Search for the cell housing the specified text and yield its [x, y] center coordinate. 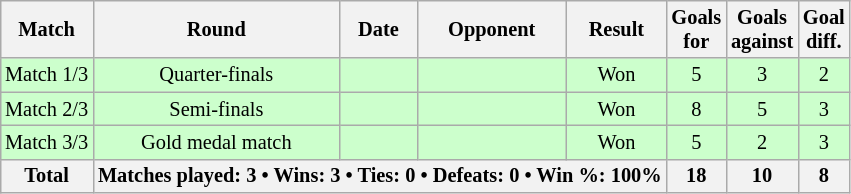
Round [216, 29]
Gold medal match [216, 142]
Match 2/3 [46, 109]
Goaldiff. [824, 29]
10 [762, 176]
Match [46, 29]
Goalsfor [697, 29]
Match 3/3 [46, 142]
Match 1/3 [46, 75]
Opponent [492, 29]
18 [697, 176]
Quarter-finals [216, 75]
Total [46, 176]
Semi-finals [216, 109]
Result [616, 29]
Date [379, 29]
Goalsagainst [762, 29]
Matches played: 3 • Wins: 3 • Ties: 0 • Defeats: 0 • Win %: 100% [380, 176]
